Determine the (X, Y) coordinate at the center of the cell enclosing the given text.  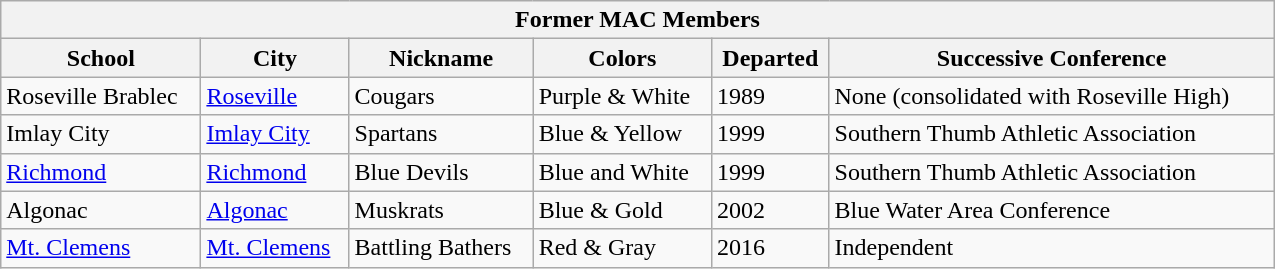
2002 (770, 210)
School (101, 58)
Departed (770, 58)
1989 (770, 96)
Red & Gray (622, 248)
Cougars (441, 96)
Roseville Brablec (101, 96)
Former MAC Members (638, 20)
Independent (1052, 248)
Roseville (275, 96)
Muskrats (441, 210)
Battling Bathers (441, 248)
City (275, 58)
Purple & White (622, 96)
Blue Devils (441, 172)
Blue & Gold (622, 210)
Successive Conference (1052, 58)
Blue Water Area Conference (1052, 210)
Blue & Yellow (622, 134)
Spartans (441, 134)
None (consolidated with Roseville High) (1052, 96)
2016 (770, 248)
Colors (622, 58)
Blue and White (622, 172)
Nickname (441, 58)
